Extract the (X, Y) coordinate from the center of the cell holding the provided text.  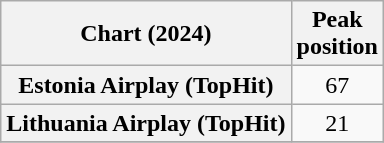
21 (337, 123)
67 (337, 85)
Chart (2024) (146, 34)
Peakposition (337, 34)
Estonia Airplay (TopHit) (146, 85)
Lithuania Airplay (TopHit) (146, 123)
